Find where the given text appears and provide that cell's center as (x, y) coordinate. 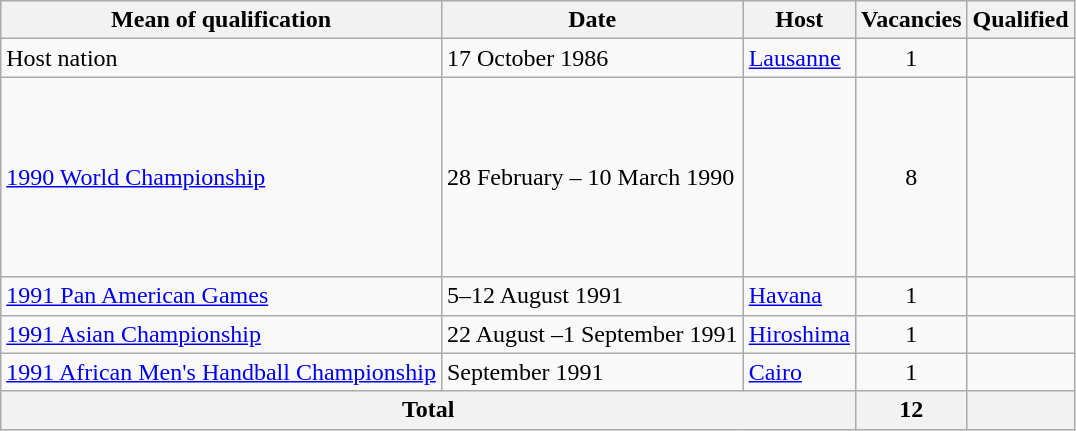
Mean of qualification (222, 20)
Host nation (222, 58)
Lausanne (799, 58)
Total (428, 410)
Qualified (1020, 20)
Havana (799, 296)
1991 African Men's Handball Championship (222, 372)
1990 World Championship (222, 177)
Vacancies (912, 20)
12 (912, 410)
22 August –1 September 1991 (592, 334)
5–12 August 1991 (592, 296)
Cairo (799, 372)
Host (799, 20)
1991 Asian Championship (222, 334)
Hiroshima (799, 334)
1991 Pan American Games (222, 296)
September 1991 (592, 372)
28 February – 10 March 1990 (592, 177)
Date (592, 20)
8 (912, 177)
17 October 1986 (592, 58)
